Return [X, Y] of the center of cell containing provided text 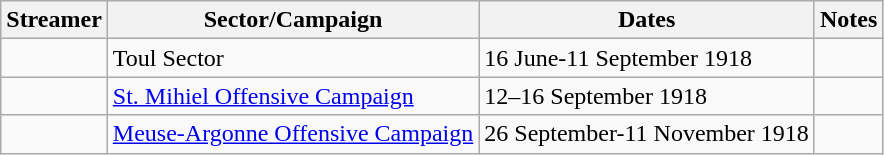
Meuse-Argonne Offensive Campaign [292, 134]
Streamer [54, 20]
Notes [848, 20]
Toul Sector [292, 58]
16 June-11 September 1918 [647, 58]
St. Mihiel Offensive Campaign [292, 96]
12–16 September 1918 [647, 96]
Dates [647, 20]
Sector/Campaign [292, 20]
26 September-11 November 1918 [647, 134]
